Pinpoint the cell where the given text exists, returning its [x, y] midpoint coordinate. 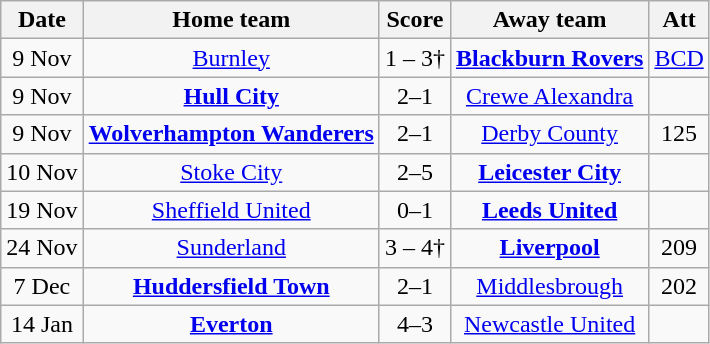
125 [679, 134]
Score [414, 20]
14 Jan [42, 324]
Sheffield United [231, 210]
209 [679, 248]
Liverpool [549, 248]
Leicester City [549, 172]
Hull City [231, 96]
Att [679, 20]
Huddersfield Town [231, 286]
0–1 [414, 210]
3 – 4† [414, 248]
19 Nov [42, 210]
24 Nov [42, 248]
7 Dec [42, 286]
Burnley [231, 58]
202 [679, 286]
Blackburn Rovers [549, 58]
2–5 [414, 172]
Away team [549, 20]
Date [42, 20]
Middlesbrough [549, 286]
Home team [231, 20]
1 – 3† [414, 58]
4–3 [414, 324]
Leeds United [549, 210]
Sunderland [231, 248]
BCD [679, 58]
10 Nov [42, 172]
Derby County [549, 134]
Everton [231, 324]
Stoke City [231, 172]
Crewe Alexandra [549, 96]
Newcastle United [549, 324]
Wolverhampton Wanderers [231, 134]
